Return (X, Y) of the center of cell containing provided text 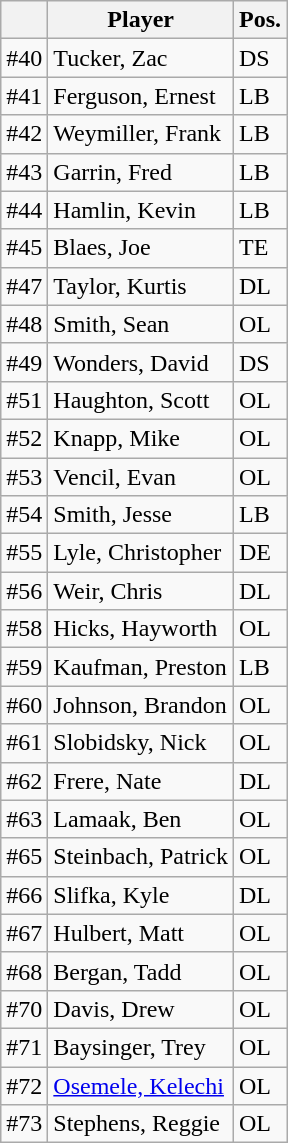
Player (141, 20)
#72 (24, 1085)
#51 (24, 400)
Pos. (260, 20)
#45 (24, 248)
Taylor, Kurtis (141, 286)
Johnson, Brandon (141, 705)
Hicks, Hayworth (141, 629)
#49 (24, 362)
Osemele, Kelechi (141, 1085)
Stephens, Reggie (141, 1124)
Vencil, Evan (141, 477)
Bergan, Tadd (141, 971)
Baysinger, Trey (141, 1047)
Haughton, Scott (141, 400)
#43 (24, 172)
#62 (24, 781)
#71 (24, 1047)
#59 (24, 667)
#61 (24, 743)
#53 (24, 477)
#55 (24, 553)
#68 (24, 971)
Smith, Sean (141, 324)
#52 (24, 438)
#47 (24, 286)
#44 (24, 210)
#66 (24, 895)
Hamlin, Kevin (141, 210)
Ferguson, Ernest (141, 96)
#56 (24, 591)
Steinbach, Patrick (141, 857)
#58 (24, 629)
Davis, Drew (141, 1009)
DE (260, 553)
#42 (24, 134)
Lyle, Christopher (141, 553)
#48 (24, 324)
#63 (24, 819)
#54 (24, 515)
Blaes, Joe (141, 248)
#65 (24, 857)
Lamaak, Ben (141, 819)
Tucker, Zac (141, 58)
#67 (24, 933)
Wonders, David (141, 362)
Smith, Jesse (141, 515)
Slobidsky, Nick (141, 743)
#73 (24, 1124)
#40 (24, 58)
#60 (24, 705)
Frere, Nate (141, 781)
#41 (24, 96)
#70 (24, 1009)
Hulbert, Matt (141, 933)
Slifka, Kyle (141, 895)
Kaufman, Preston (141, 667)
Knapp, Mike (141, 438)
TE (260, 248)
Garrin, Fred (141, 172)
Weir, Chris (141, 591)
Weymiller, Frank (141, 134)
